Capture the cell that displays the provided text and extract its [x, y] central coordinate. 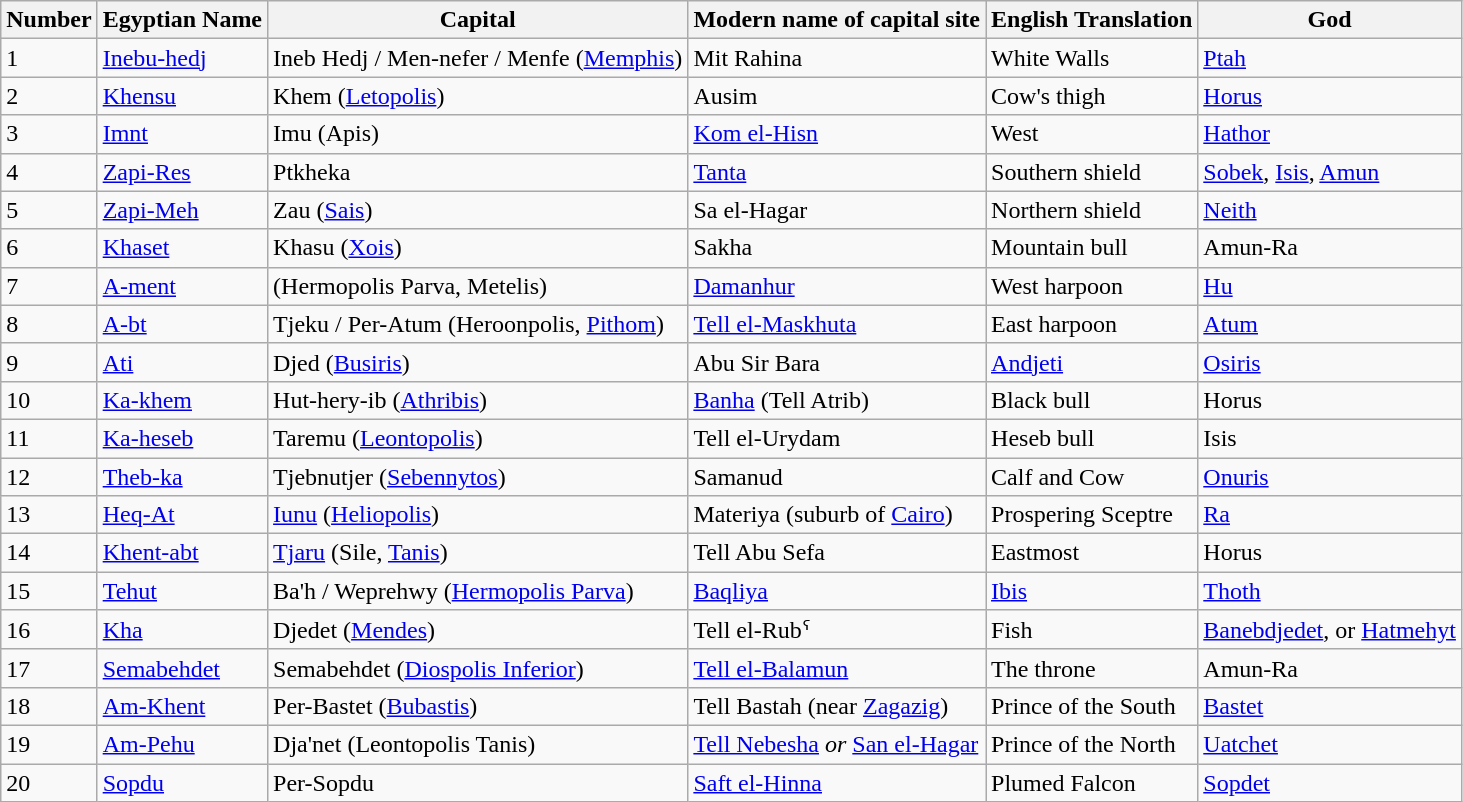
Hathor [1330, 134]
Baqliya [837, 591]
6 [49, 248]
Tjebnutjer (Sebennytos) [478, 477]
5 [49, 210]
English Translation [1092, 20]
Tell el-Balamun [837, 668]
Am-Khent [182, 706]
Khem (Letopolis) [478, 96]
Osiris [1330, 362]
Cow's thigh [1092, 96]
Inebu-hedj [182, 58]
Heseb bull [1092, 438]
Taremu (Leontopolis) [478, 438]
Isis [1330, 438]
Am-Pehu [182, 744]
A-bt [182, 324]
7 [49, 286]
Saft el-Hinna [837, 783]
A-ment [182, 286]
Theb-ka [182, 477]
Per-Bastet (Bubastis) [478, 706]
Ausim [837, 96]
Damanhur [837, 286]
Thoth [1330, 591]
Tanta [837, 172]
3 [49, 134]
Tehut [182, 591]
Per-Sopdu [478, 783]
Sa el-Hagar [837, 210]
Ptkheka [478, 172]
Zau (Sais) [478, 210]
2 [49, 96]
God [1330, 20]
Atum [1330, 324]
Tell Nebesha or San el-Hagar [837, 744]
Dja'net (Leontopolis Tanis) [478, 744]
Number [49, 20]
Samanud [837, 477]
Tell Abu Sefa [837, 553]
Sopdet [1330, 783]
Modern name of capital site [837, 20]
Zapi-Res [182, 172]
Khasu (Xois) [478, 248]
The throne [1092, 668]
9 [49, 362]
Iunu (Heliopolis) [478, 515]
West [1092, 134]
Tell el-Rubˁ [837, 630]
Ka-khem [182, 400]
16 [49, 630]
Abu Sir Bara [837, 362]
18 [49, 706]
Heq-At [182, 515]
Imnt [182, 134]
Khent-abt [182, 553]
4 [49, 172]
(Hermopolis Parva, Metelis) [478, 286]
East harpoon [1092, 324]
Ra [1330, 515]
Plumed Falcon [1092, 783]
Khaset [182, 248]
Kha [182, 630]
Ptah [1330, 58]
Hut-hery-ib (Athribis) [478, 400]
Djedet (Mendes) [478, 630]
Hu [1330, 286]
Tjaru (Sile, Tanis) [478, 553]
Mit Rahina [837, 58]
Tell el-Urydam [837, 438]
Banha (Tell Atrib) [837, 400]
Prince of the South [1092, 706]
Calf and Cow [1092, 477]
14 [49, 553]
West harpoon [1092, 286]
Kom el-Hisn [837, 134]
Ibis [1092, 591]
Egyptian Name [182, 20]
1 [49, 58]
Bastet [1330, 706]
Materiya (suburb of Cairo) [837, 515]
Ba'h / Weprehwy (Hermopolis Parva) [478, 591]
12 [49, 477]
Sobek, Isis, Amun [1330, 172]
Black bull [1092, 400]
Imu (Apis) [478, 134]
Sakha [837, 248]
13 [49, 515]
Ka-heseb [182, 438]
Northern shield [1092, 210]
Prospering Sceptre [1092, 515]
Djed (Busiris) [478, 362]
8 [49, 324]
Fish [1092, 630]
Semabehdet [182, 668]
Mountain bull [1092, 248]
15 [49, 591]
Zapi-Meh [182, 210]
Tell Bastah (near Zagazig) [837, 706]
Ati [182, 362]
Prince of the North [1092, 744]
White Walls [1092, 58]
Uatchet [1330, 744]
11 [49, 438]
Onuris [1330, 477]
17 [49, 668]
Banebdjedet, or Hatmehyt [1330, 630]
20 [49, 783]
Tjeku / Per-Atum (Heroonpolis, Pithom) [478, 324]
10 [49, 400]
Capital [478, 20]
Southern shield [1092, 172]
19 [49, 744]
Eastmost [1092, 553]
Neith [1330, 210]
Khensu [182, 96]
Semabehdet (Diospolis Inferior) [478, 668]
Tell el-Maskhuta [837, 324]
Ineb Hedj / Men-nefer / Menfe (Memphis) [478, 58]
Andjeti [1092, 362]
Sopdu [182, 783]
